Locate the cell with the specified text and output its (X, Y) center coordinate. 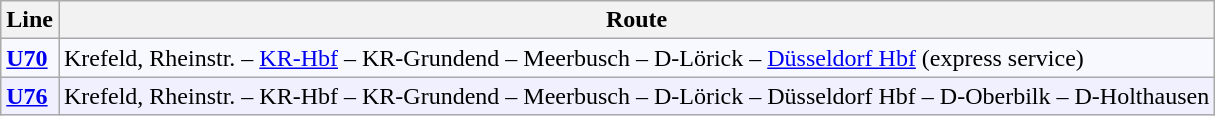
Route (636, 20)
Krefeld, Rheinstr. – KR-Hbf – KR-Grundend – Meerbusch – D-Lörick – Düsseldorf Hbf – D-Oberbilk – D-Holthausen (636, 96)
Krefeld, Rheinstr. – KR-Hbf – KR-Grundend – Meerbusch – D-Lörick – Düsseldorf Hbf (express service) (636, 58)
U70 (30, 58)
U76 (30, 96)
Line (30, 20)
